Provide the [X, Y] coordinate of the cell's center where the given text is located.  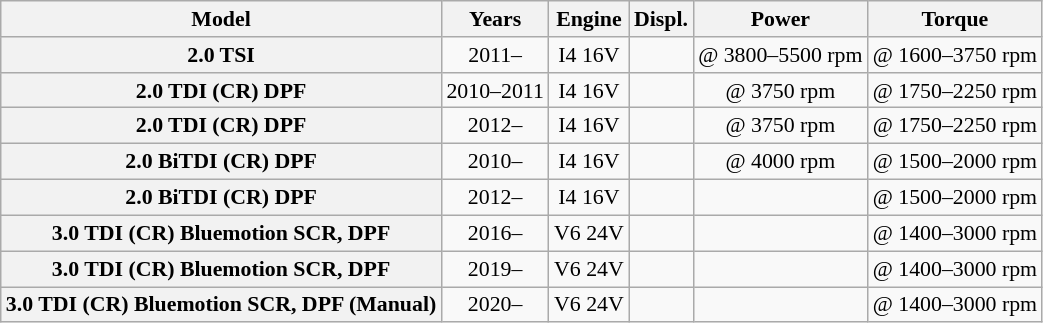
Displ. [661, 18]
2019– [495, 268]
@ 4000 rpm [780, 161]
@ 3800–5500 rpm [780, 54]
2010–2011 [495, 90]
2016– [495, 233]
Engine [589, 18]
Years [495, 18]
2011– [495, 54]
Power [780, 18]
2020– [495, 304]
2010– [495, 161]
Torque [956, 18]
Model [222, 18]
2.0 TSI [222, 54]
3.0 TDI (CR) Bluemotion SCR, DPF (Manual) [222, 304]
@ 1600–3750 rpm [956, 54]
